Detect which cell encompasses the target text, then output its (X, Y) center coordinate. 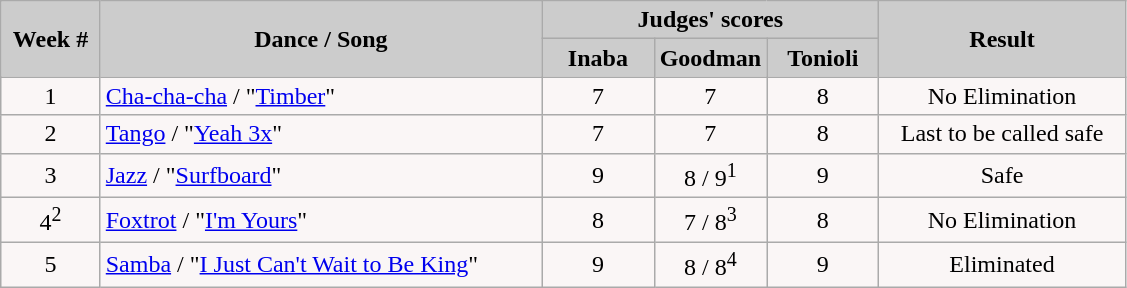
8 / 91 (710, 176)
Cha-cha-cha / "Timber" (320, 96)
Tonioli (823, 58)
Jazz / "Surfboard" (320, 176)
Safe (1002, 176)
Judges' scores (710, 20)
Goodman (710, 58)
Foxtrot / "I'm Yours" (320, 220)
1 (50, 96)
5 (50, 264)
7 / 83 (710, 220)
Dance / Song (320, 39)
Week # (50, 39)
2 (50, 134)
8 / 84 (710, 264)
Last to be called safe (1002, 134)
Tango / "Yeah 3x" (320, 134)
Inaba (598, 58)
Result (1002, 39)
42 (50, 220)
Eliminated (1002, 264)
Samba / "I Just Can't Wait to Be King" (320, 264)
3 (50, 176)
